Find where the given text appears and provide that cell's center as (X, Y) coordinate. 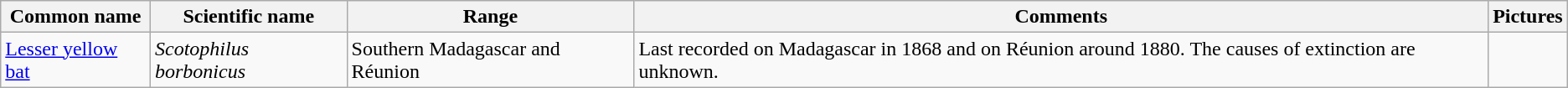
Comments (1061, 17)
Last recorded on Madagascar in 1868 and on Réunion around 1880. The causes of extinction are unknown. (1061, 60)
Lesser yellow bat (75, 60)
Common name (75, 17)
Scientific name (248, 17)
Southern Madagascar and Réunion (491, 60)
Pictures (1528, 17)
Scotophilus borbonicus (248, 60)
Range (491, 17)
